Determine the (X, Y) coordinate at the center of the cell enclosing the given text.  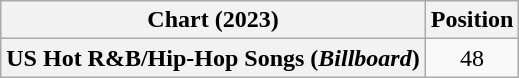
48 (472, 58)
Chart (2023) (213, 20)
Position (472, 20)
US Hot R&B/Hip-Hop Songs (Billboard) (213, 58)
